For the text-containing cell, return its midpoint in (X, Y) coordinate format. 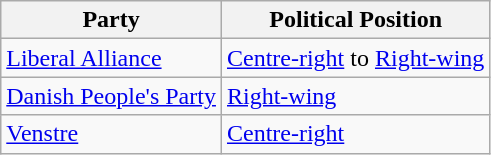
Liberal Alliance (112, 58)
Political Position (355, 20)
Right-wing (355, 96)
Party (112, 20)
Centre-right (355, 134)
Venstre (112, 134)
Danish People's Party (112, 96)
Centre-right to Right-wing (355, 58)
